Output the (X, Y) coordinate of the center of the cell containing the given text.  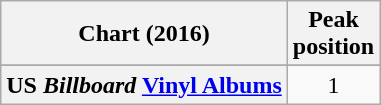
Chart (2016) (144, 34)
US Billboard Vinyl Albums (144, 85)
Peak position (333, 34)
1 (333, 85)
